Search for the cell housing the specified text and yield its (X, Y) center coordinate. 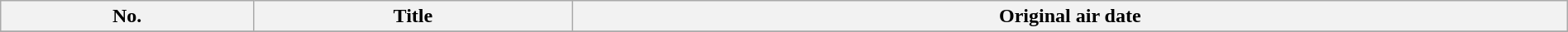
Original air date (1070, 16)
Title (413, 16)
No. (127, 16)
